Search for the cell housing the specified text and yield its (X, Y) center coordinate. 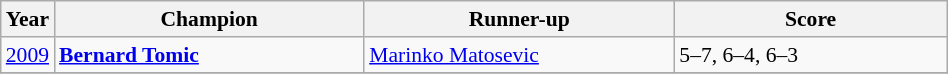
Year (28, 19)
Champion (209, 19)
2009 (28, 55)
Marinko Matosevic (519, 55)
Score (810, 19)
5–7, 6–4, 6–3 (810, 55)
Runner-up (519, 19)
Bernard Tomic (209, 55)
